Locate the cell with the specified text and output its [X, Y] center coordinate. 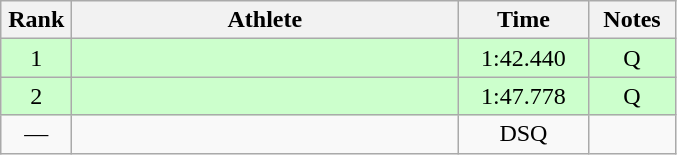
1:42.440 [524, 58]
Rank [36, 20]
2 [36, 96]
Notes [632, 20]
1 [36, 58]
DSQ [524, 134]
Athlete [265, 20]
Time [524, 20]
— [36, 134]
1:47.778 [524, 96]
